Pinpoint the cell where the given text exists, returning its (x, y) midpoint coordinate. 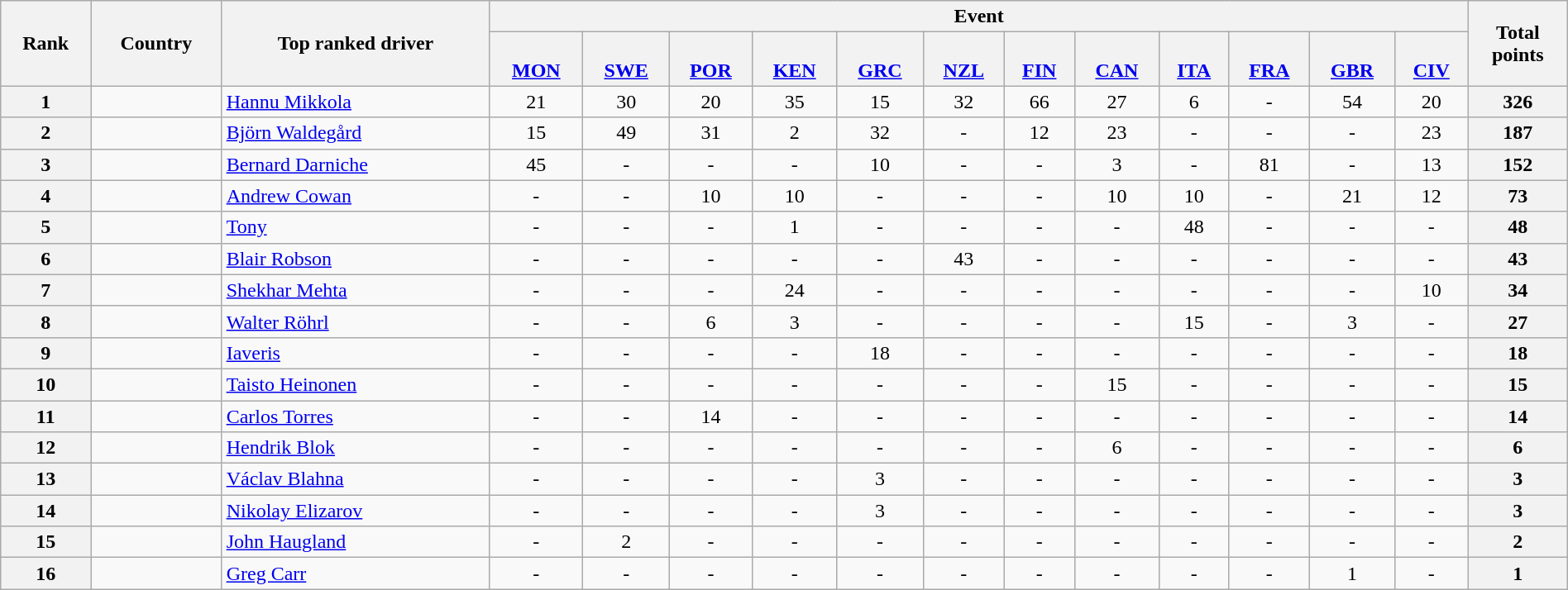
NZL (963, 59)
Carlos Torres (356, 416)
Hannu Mikkola (356, 102)
Totalpoints (1518, 43)
31 (710, 133)
ITA (1194, 59)
4 (46, 196)
5 (46, 227)
Taisto Heinonen (356, 384)
73 (1518, 196)
GRC (880, 59)
Bernard Darniche (356, 164)
326 (1518, 102)
45 (536, 164)
CIV (1431, 59)
Country (157, 43)
152 (1518, 164)
Tony (356, 227)
Top ranked driver (356, 43)
Walter Röhrl (356, 321)
7 (46, 290)
24 (795, 290)
35 (795, 102)
16 (46, 573)
John Haugland (356, 542)
187 (1518, 133)
11 (46, 416)
Václav Blahna (356, 479)
Hendrik Blok (356, 448)
SWE (627, 59)
FRA (1269, 59)
Event (979, 17)
GBR (1352, 59)
Iaveris (356, 353)
Björn Waldegård (356, 133)
Nikolay Elizarov (356, 511)
POR (710, 59)
FIN (1039, 59)
9 (46, 353)
KEN (795, 59)
30 (627, 102)
Greg Carr (356, 573)
CAN (1116, 59)
Shekhar Mehta (356, 290)
81 (1269, 164)
8 (46, 321)
34 (1518, 290)
54 (1352, 102)
Andrew Cowan (356, 196)
66 (1039, 102)
Blair Robson (356, 259)
Rank (46, 43)
49 (627, 133)
MON (536, 59)
